For the text-containing cell, return its midpoint in (X, Y) coordinate format. 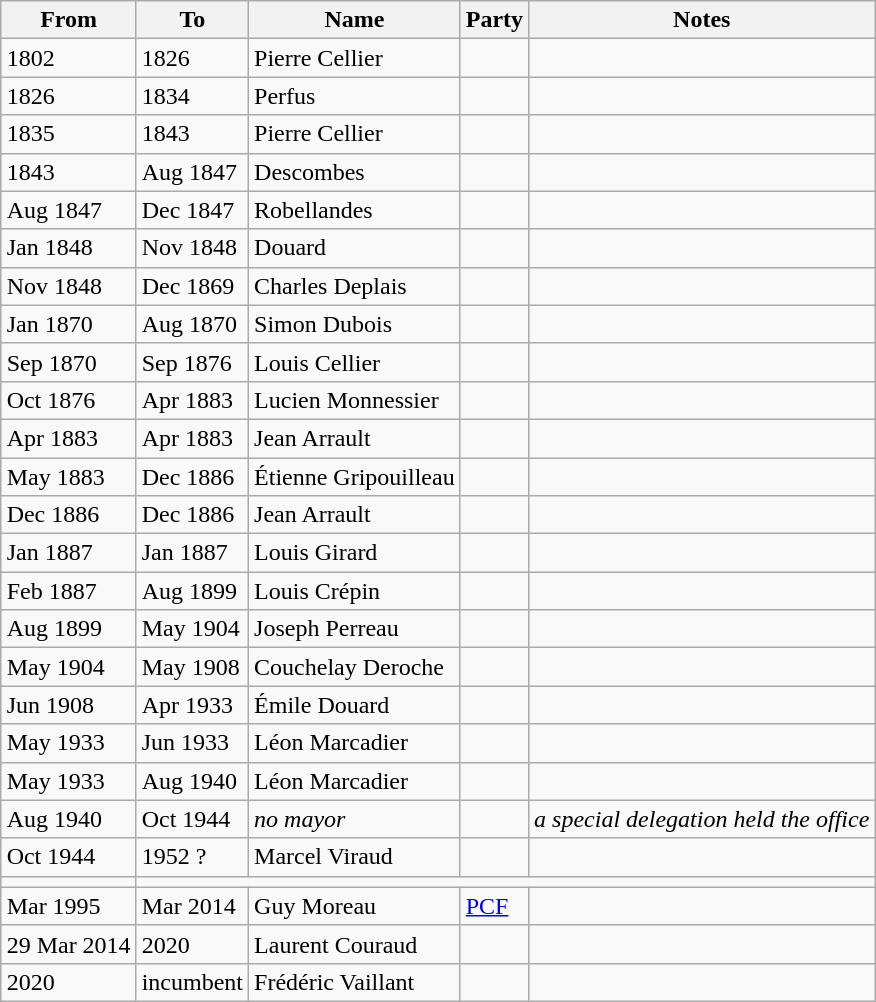
Apr 1933 (192, 705)
PCF (494, 906)
Laurent Couraud (355, 944)
Party (494, 20)
Louis Cellier (355, 362)
Étienne Gripouilleau (355, 477)
1952 ? (192, 857)
a special delegation held the office (702, 819)
Simon Dubois (355, 324)
Lucien Monnessier (355, 400)
Marcel Viraud (355, 857)
Aug 1870 (192, 324)
May 1908 (192, 667)
Sep 1876 (192, 362)
Jan 1870 (68, 324)
Joseph Perreau (355, 629)
1802 (68, 58)
Robellandes (355, 210)
Mar 1995 (68, 906)
Notes (702, 20)
Jun 1933 (192, 743)
Mar 2014 (192, 906)
Guy Moreau (355, 906)
Louis Crépin (355, 591)
Perfus (355, 96)
To (192, 20)
From (68, 20)
Sep 1870 (68, 362)
Name (355, 20)
May 1883 (68, 477)
Dec 1869 (192, 286)
Oct 1876 (68, 400)
Douard (355, 248)
Dec 1847 (192, 210)
29 Mar 2014 (68, 944)
Jan 1848 (68, 248)
1835 (68, 134)
Louis Girard (355, 553)
Feb 1887 (68, 591)
Frédéric Vaillant (355, 982)
Descombes (355, 172)
Couchelay Deroche (355, 667)
1834 (192, 96)
no mayor (355, 819)
incumbent (192, 982)
Émile Douard (355, 705)
Jun 1908 (68, 705)
Charles Deplais (355, 286)
